Scan for the cell matching the given text and deliver its (x, y) coordinate at center. 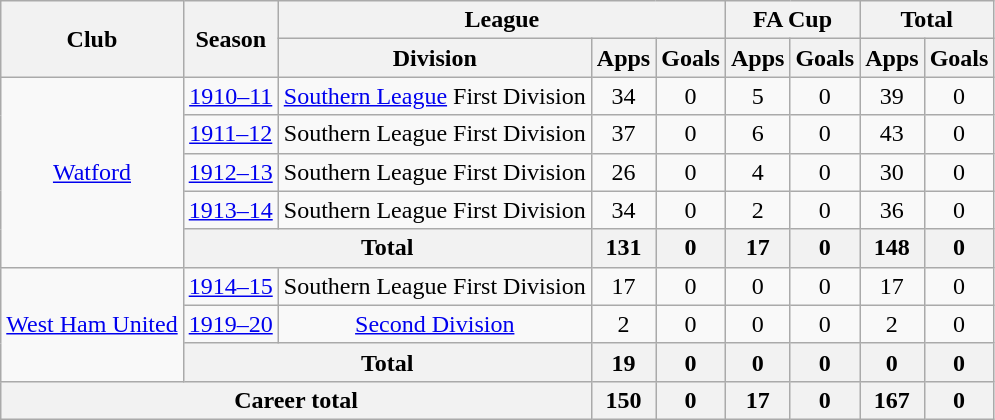
1910–11 (230, 96)
1912–13 (230, 172)
26 (623, 172)
37 (623, 134)
Career total (296, 400)
1911–12 (230, 134)
5 (757, 96)
1914–15 (230, 286)
30 (892, 172)
39 (892, 96)
Second Division (434, 324)
FA Cup (792, 20)
Club (92, 39)
1919–20 (230, 324)
150 (623, 400)
Season (230, 39)
6 (757, 134)
4 (757, 172)
Division (434, 58)
131 (623, 248)
43 (892, 134)
167 (892, 400)
1913–14 (230, 210)
36 (892, 210)
League (502, 20)
19 (623, 362)
148 (892, 248)
Watford (92, 172)
West Ham United (92, 324)
